Search for the cell housing the specified text and yield its (X, Y) center coordinate. 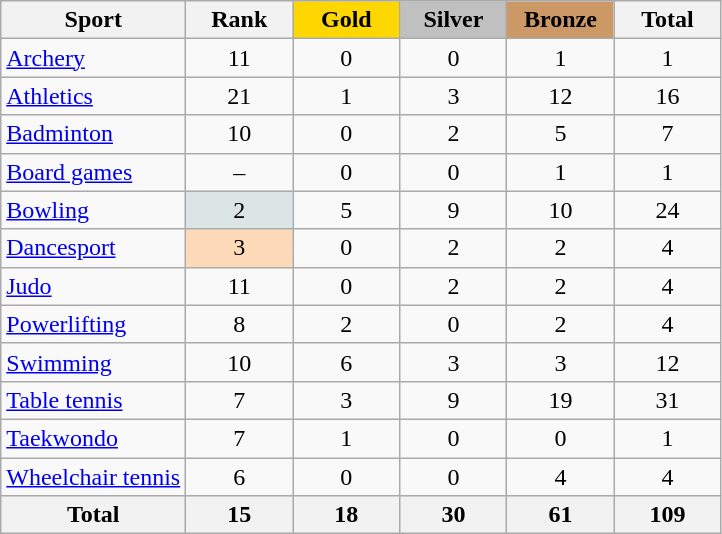
Archery (94, 58)
Board games (94, 172)
61 (560, 515)
Gold (346, 20)
Bowling (94, 210)
16 (668, 96)
Taekwondo (94, 438)
109 (668, 515)
15 (240, 515)
Dancesport (94, 248)
Powerlifting (94, 324)
24 (668, 210)
Silver (454, 20)
30 (454, 515)
Rank (240, 20)
31 (668, 400)
18 (346, 515)
Badminton (94, 134)
Bronze (560, 20)
Table tennis (94, 400)
Judo (94, 286)
8 (240, 324)
21 (240, 96)
Athletics (94, 96)
Sport (94, 20)
19 (560, 400)
– (240, 172)
Wheelchair tennis (94, 477)
Swimming (94, 362)
